Capture the cell that displays the provided text and extract its (X, Y) central coordinate. 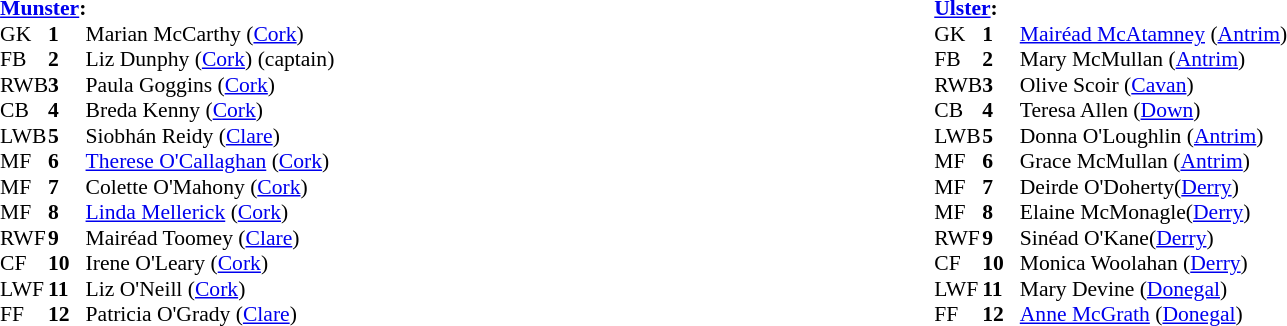
Monica Woolahan (Derry) (1154, 263)
Donna O'Loughlin (Antrim) (1154, 136)
Mary Devine (Donegal) (1154, 289)
Sinéad O'Kane(Derry) (1154, 238)
Liz O'Neill (Cork) (210, 289)
Elaine McMonagle(Derry) (1154, 213)
Breda Kenny (Cork) (210, 111)
Mairéad Toomey (Clare) (210, 238)
Siobhán Reidy (Clare) (210, 136)
Paula Goggins (Cork) (210, 85)
Mary McMullan (Antrim) (1154, 59)
Deirde O'Doherty(Derry) (1154, 187)
Marian McCarthy (Cork) (210, 34)
Liz Dunphy (Cork) (captain) (210, 59)
Linda Mellerick (Cork) (210, 213)
Olive Scoir (Cavan) (1154, 85)
Therese O'Callaghan (Cork) (210, 161)
Irene O'Leary (Cork) (210, 263)
Colette O'Mahony (Cork) (210, 187)
Teresa Allen (Down) (1154, 111)
Grace McMullan (Antrim) (1154, 161)
Mairéad McAtamney (Antrim) (1154, 34)
